Locate the cell with the specified text and output its [x, y] center coordinate. 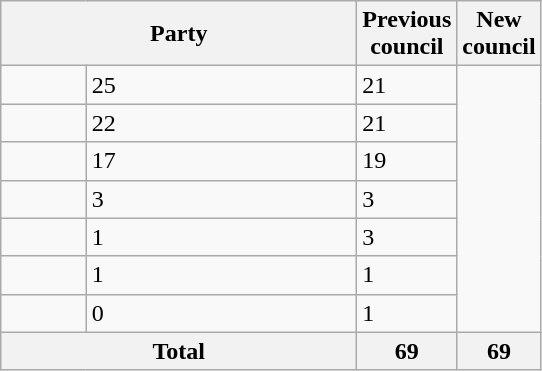
17 [222, 161]
25 [222, 85]
19 [407, 161]
Total [179, 351]
New council [499, 34]
Previous council [407, 34]
Party [179, 34]
22 [222, 123]
0 [222, 313]
